Return the [X, Y] coordinate for the center point of the cell that contains the specified text.  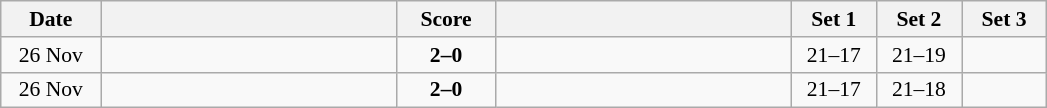
Score [446, 19]
Set 3 [1004, 19]
Date [51, 19]
Set 2 [918, 19]
21–18 [918, 90]
21–19 [918, 55]
Set 1 [834, 19]
